Detect which cell encompasses the target text, then output its (x, y) center coordinate. 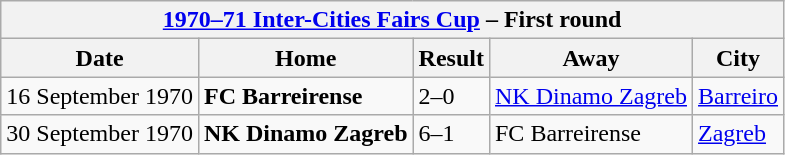
6–1 (451, 134)
Barreiro (738, 96)
Result (451, 58)
Date (100, 58)
1970–71 Inter-Cities Fairs Cup – First round (392, 20)
Home (306, 58)
City (738, 58)
Zagreb (738, 134)
Away (590, 58)
2–0 (451, 96)
16 September 1970 (100, 96)
30 September 1970 (100, 134)
